From the cell containing the given text, extract its center point as [x, y] coordinate. 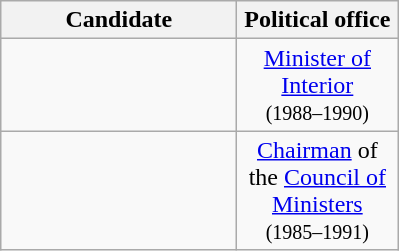
Candidate [119, 20]
Minister of Interior(1988–1990) [318, 85]
Chairman of the Council of Ministers(1985–1991) [318, 190]
Political office [318, 20]
